Scan for the cell matching the given text and deliver its [x, y] coordinate at center. 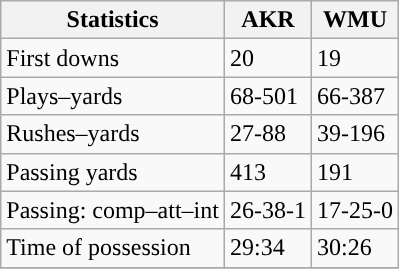
Plays–yards [113, 96]
27-88 [268, 134]
20 [268, 58]
17-25-0 [356, 210]
Passing: comp–att–int [113, 210]
66-387 [356, 96]
Rushes–yards [113, 134]
Statistics [113, 20]
19 [356, 58]
WMU [356, 20]
191 [356, 172]
26-38-1 [268, 210]
39-196 [356, 134]
413 [268, 172]
Passing yards [113, 172]
68-501 [268, 96]
First downs [113, 58]
Time of possession [113, 248]
29:34 [268, 248]
AKR [268, 20]
30:26 [356, 248]
